Pinpoint the cell where the given text exists, returning its (x, y) midpoint coordinate. 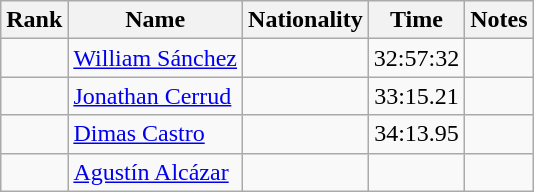
Dimas Castro (156, 134)
Agustín Alcázar (156, 172)
32:57:32 (416, 58)
William Sánchez (156, 58)
Notes (499, 20)
Name (156, 20)
33:15.21 (416, 96)
Jonathan Cerrud (156, 96)
34:13.95 (416, 134)
Nationality (306, 20)
Time (416, 20)
Rank (34, 20)
